Provide the (X, Y) coordinate of the cell's center where the given text is located.  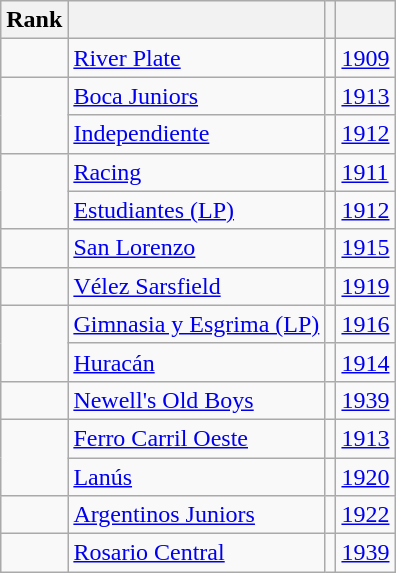
1919 (366, 286)
Gimnasia y Esgrima (LP) (196, 324)
Boca Juniors (196, 96)
1909 (366, 58)
1911 (366, 172)
1915 (366, 248)
River Plate (196, 58)
Rank (34, 20)
Lanús (196, 477)
1914 (366, 362)
Ferro Carril Oeste (196, 438)
1916 (366, 324)
1920 (366, 477)
San Lorenzo (196, 248)
Argentinos Juniors (196, 515)
Independiente (196, 134)
Estudiantes (LP) (196, 210)
Racing (196, 172)
Newell's Old Boys (196, 400)
1922 (366, 515)
Rosario Central (196, 553)
Huracán (196, 362)
Vélez Sarsfield (196, 286)
